Detect which cell encompasses the target text, then output its [x, y] center coordinate. 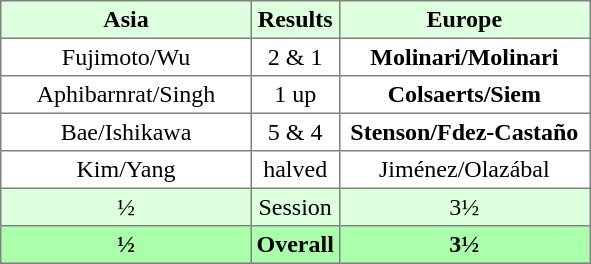
Jiménez/Olazábal [464, 170]
Molinari/Molinari [464, 57]
halved [295, 170]
5 & 4 [295, 132]
Europe [464, 20]
Stenson/Fdez-Castaño [464, 132]
Session [295, 207]
Kim/Yang [126, 170]
1 up [295, 95]
Colsaerts/Siem [464, 95]
Overall [295, 245]
Results [295, 20]
Fujimoto/Wu [126, 57]
Bae/Ishikawa [126, 132]
Aphibarnrat/Singh [126, 95]
2 & 1 [295, 57]
Asia [126, 20]
